Pinpoint the cell where the given text exists, returning its (x, y) midpoint coordinate. 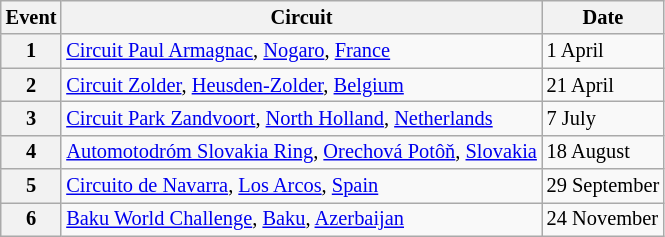
18 August (603, 152)
Baku World Challenge, Baku, Azerbaijan (301, 219)
Circuit Park Zandvoort, North Holland, Netherlands (301, 118)
29 September (603, 186)
2 (32, 85)
Circuit Zolder, Heusden-Zolder, Belgium (301, 85)
24 November (603, 219)
Event (32, 17)
3 (32, 118)
5 (32, 186)
Circuito de Navarra, Los Arcos, Spain (301, 186)
4 (32, 152)
1 (32, 51)
6 (32, 219)
Date (603, 17)
21 April (603, 85)
Circuit (301, 17)
Circuit Paul Armagnac, Nogaro, France (301, 51)
Automotodróm Slovakia Ring, Orechová Potôň, Slovakia (301, 152)
7 July (603, 118)
1 April (603, 51)
